Search for the cell housing the specified text and yield its (X, Y) center coordinate. 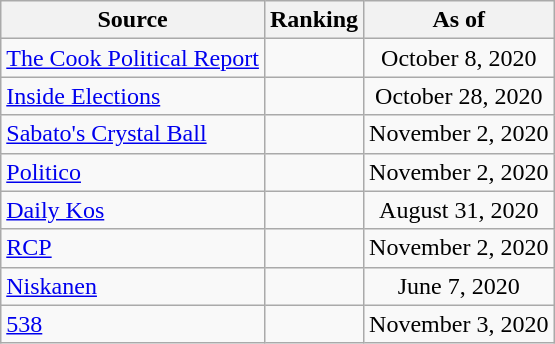
As of (459, 20)
The Cook Political Report (133, 58)
November 3, 2020 (459, 324)
538 (133, 324)
Politico (133, 172)
Source (133, 20)
October 28, 2020 (459, 96)
Niskanen (133, 286)
Sabato's Crystal Ball (133, 134)
Ranking (314, 20)
RCP (133, 248)
Inside Elections (133, 96)
August 31, 2020 (459, 210)
Daily Kos (133, 210)
June 7, 2020 (459, 286)
October 8, 2020 (459, 58)
